Detect which cell encompasses the target text, then output its [X, Y] center coordinate. 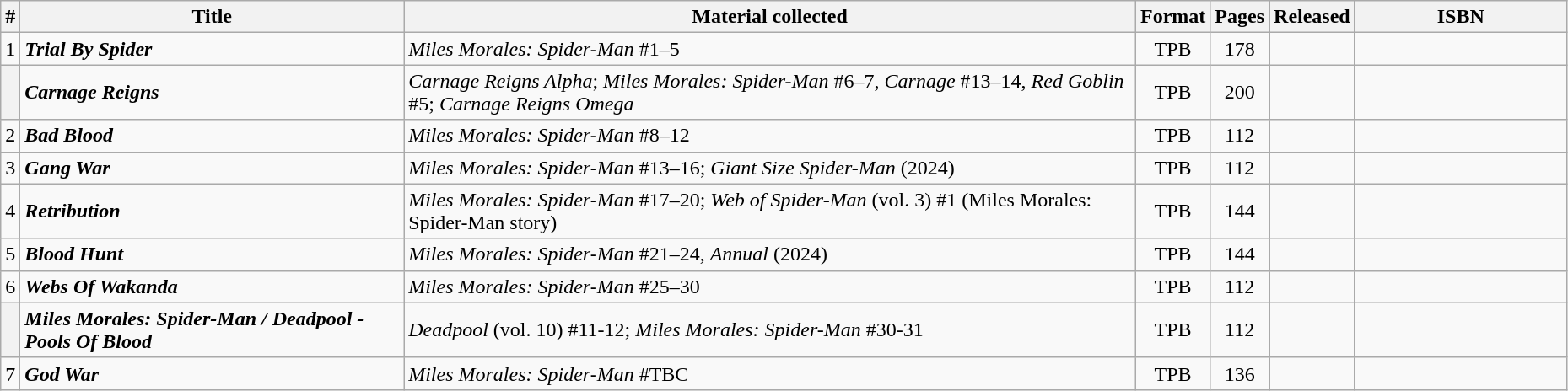
ISBN [1461, 17]
7 [10, 373]
Miles Morales: Spider-Man #25–30 [770, 287]
Gang War [213, 168]
200 [1240, 93]
6 [10, 287]
Webs Of Wakanda [213, 287]
1 [10, 49]
Miles Morales: Spider-Man #21–24, Annual (2024) [770, 254]
# [10, 17]
178 [1240, 49]
Carnage Reigns Alpha; Miles Morales: Spider-Man #6–7, Carnage #13–14, Red Goblin #5; Carnage Reigns Omega [770, 93]
Miles Morales: Spider-Man / Deadpool - Pools Of Blood [213, 330]
Miles Morales: Spider-Man #1–5 [770, 49]
Bad Blood [213, 136]
Deadpool (vol. 10) #11-12; Miles Morales: Spider-Man #30-31 [770, 330]
Carnage Reigns [213, 93]
Pages [1240, 17]
136 [1240, 373]
Format [1172, 17]
3 [10, 168]
Blood Hunt [213, 254]
2 [10, 136]
God War [213, 373]
Material collected [770, 17]
Trial By Spider [213, 49]
Miles Morales: Spider-Man #17–20; Web of Spider-Man (vol. 3) #1 (Miles Morales: Spider-Man story) [770, 211]
Title [213, 17]
Miles Morales: Spider-Man #13–16; Giant Size Spider-Man (2024) [770, 168]
4 [10, 211]
Miles Morales: Spider-Man #8–12 [770, 136]
5 [10, 254]
Released [1312, 17]
Retribution [213, 211]
Miles Morales: Spider-Man #TBC [770, 373]
